Return the (x, y) coordinate for the center point of the cell that contains the specified text.  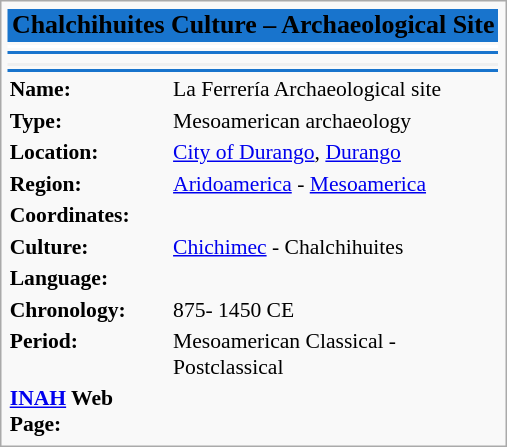
City of Durango, Durango (336, 152)
Type: (88, 120)
Chichimec - Chalchihuites (336, 246)
Period: (88, 354)
La Ferrería Archaeological site (336, 89)
Location: (88, 152)
Chronology: (88, 309)
Chalchihuites Culture – Archaeological Site (253, 26)
Language: (88, 278)
INAH Web Page: (88, 411)
Mesoamerican archaeology (336, 120)
Region: (88, 183)
Name: (88, 89)
Coordinates: (88, 215)
Culture: (88, 246)
Mesoamerican Classical - Postclassical (336, 354)
Aridoamerica - Mesoamerica (336, 183)
875- 1450 CE (336, 309)
